Scan for the cell matching the given text and deliver its [x, y] coordinate at center. 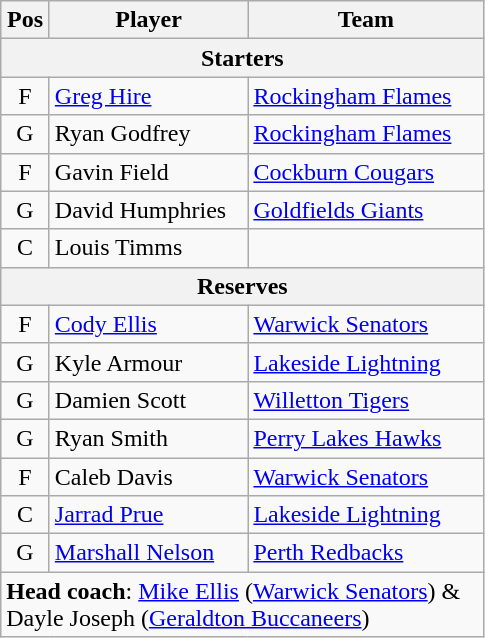
Cody Ellis [148, 324]
Jarrad Prue [148, 515]
Perth Redbacks [366, 553]
Gavin Field [148, 172]
Ryan Godfrey [148, 134]
Starters [242, 58]
Kyle Armour [148, 362]
Ryan Smith [148, 438]
Caleb Davis [148, 477]
Team [366, 20]
Reserves [242, 286]
Marshall Nelson [148, 553]
Cockburn Cougars [366, 172]
Pos [26, 20]
Damien Scott [148, 400]
Head coach: Mike Ellis (Warwick Senators) & Dayle Joseph (Geraldton Buccaneers) [242, 604]
Louis Timms [148, 248]
Perry Lakes Hawks [366, 438]
Player [148, 20]
Goldfields Giants [366, 210]
David Humphries [148, 210]
Greg Hire [148, 96]
Willetton Tigers [366, 400]
